Search for the cell housing the specified text and yield its [X, Y] center coordinate. 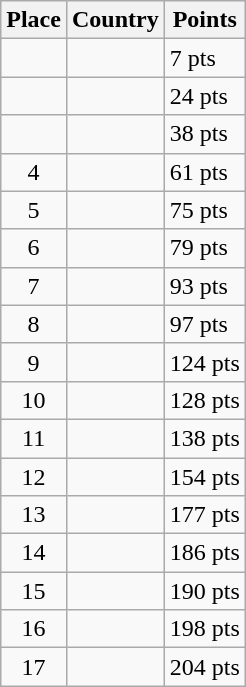
177 pts [204, 515]
13 [34, 515]
190 pts [204, 591]
15 [34, 591]
5 [34, 210]
Place [34, 20]
Country [115, 20]
79 pts [204, 248]
7 [34, 286]
12 [34, 477]
93 pts [204, 286]
14 [34, 553]
97 pts [204, 324]
61 pts [204, 172]
17 [34, 667]
9 [34, 362]
204 pts [204, 667]
24 pts [204, 96]
154 pts [204, 477]
6 [34, 248]
138 pts [204, 438]
198 pts [204, 629]
8 [34, 324]
16 [34, 629]
4 [34, 172]
75 pts [204, 210]
124 pts [204, 362]
186 pts [204, 553]
128 pts [204, 400]
11 [34, 438]
38 pts [204, 134]
Points [204, 20]
10 [34, 400]
7 pts [204, 58]
